Search for the cell housing the specified text and yield its [x, y] center coordinate. 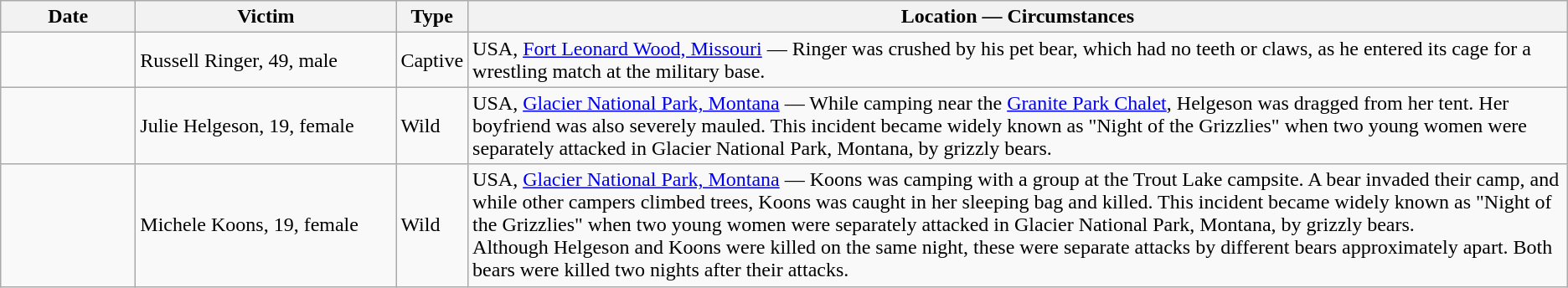
Type [432, 17]
Julie Helgeson, 19, female [266, 126]
Michele Koons, 19, female [266, 225]
Location — Circumstances [1019, 17]
Date [69, 17]
Russell Ringer, 49, male [266, 60]
Victim [266, 17]
Captive [432, 60]
